Locate the cell with the specified text and output its [x, y] center coordinate. 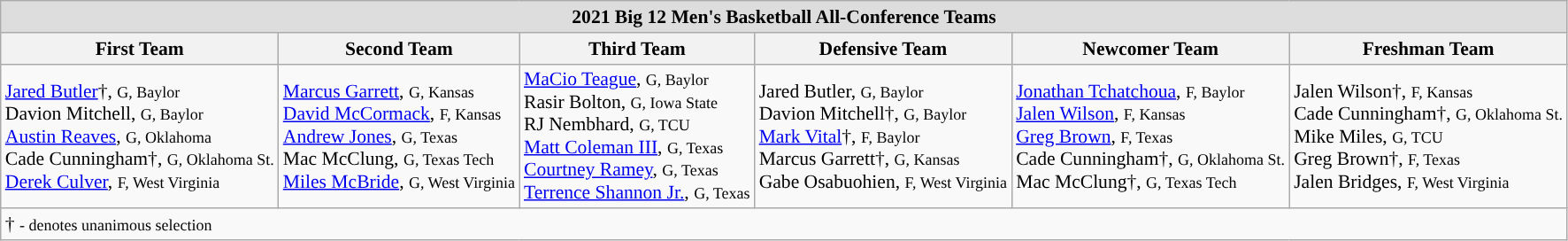
Marcus Garrett, G, KansasDavid McCormack, F, KansasAndrew Jones, G, TexasMac McClung, G, Texas TechMiles McBride, G, West Virginia [399, 136]
Jalen Wilson†, F, KansasCade Cunningham†, G, Oklahoma St.Mike Miles, G, TCUGreg Brown†, F, TexasJalen Bridges, F, West Virginia [1428, 136]
Freshman Team [1428, 49]
First Team [140, 49]
Jonathan Tchatchoua, F, BaylorJalen Wilson, F, KansasGreg Brown, F, TexasCade Cunningham†, G, Oklahoma St.Mac McClung†, G, Texas Tech [1150, 136]
Third Team [637, 49]
Newcomer Team [1150, 49]
† - denotes unanimous selection [784, 225]
Jared Butler, G, BaylorDavion Mitchell†, G, BaylorMark Vital†, F, BaylorMarcus Garrett†, G, KansasGabe Osabuohien, F, West Virginia [883, 136]
MaCio Teague, G, BaylorRasir Bolton, G, Iowa StateRJ Nembhard, G, TCUMatt Coleman III, G, TexasCourtney Ramey, G, TexasTerrence Shannon Jr., G, Texas [637, 136]
2021 Big 12 Men's Basketball All-Conference Teams [784, 17]
Jared Butler†, G, BaylorDavion Mitchell, G, BaylorAustin Reaves, G, OklahomaCade Cunningham†, G, Oklahoma St.Derek Culver, F, West Virginia [140, 136]
Defensive Team [883, 49]
Second Team [399, 49]
